Identify which cell holds the provided text, then report its (x, y) central coordinate. 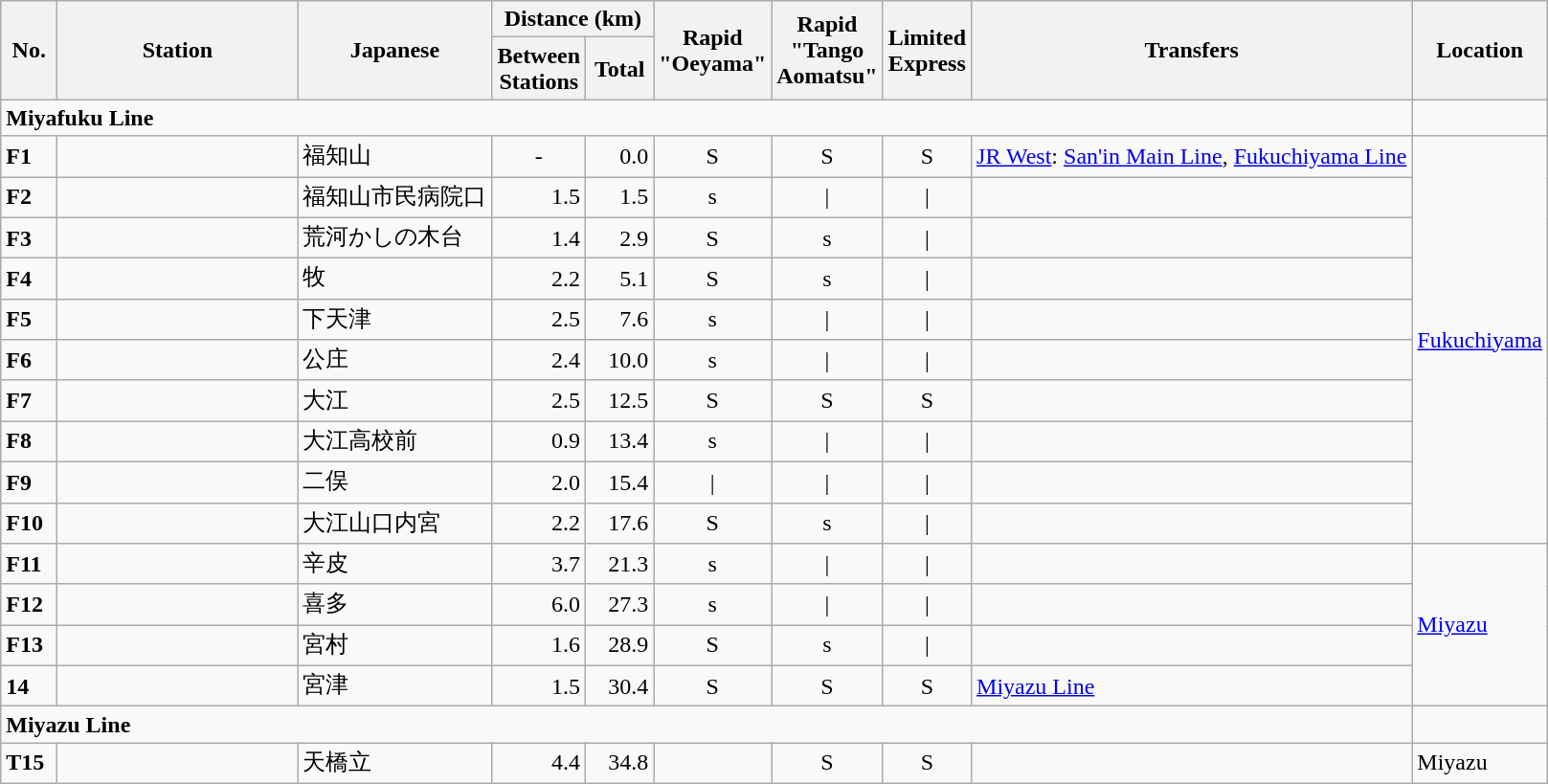
12.5 (620, 400)
4.4 (539, 764)
牧 (394, 280)
1.6 (539, 645)
Total (620, 69)
福知山市民病院口 (394, 197)
1.4 (539, 237)
F7 (29, 400)
0.0 (620, 157)
Station (178, 50)
F11 (29, 565)
F13 (29, 645)
辛皮 (394, 565)
13.4 (620, 442)
5.1 (620, 280)
荒河かしの木台 (394, 237)
0.9 (539, 442)
Limited Express (927, 50)
BetweenStations (539, 69)
JR West: San'in Main Line, Fukuchiyama Line (1192, 157)
14 (29, 685)
17.6 (620, 523)
30.4 (620, 685)
F8 (29, 442)
喜多 (394, 605)
F1 (29, 157)
福知山 (394, 157)
Japanese (394, 50)
10.0 (620, 360)
Transfers (1192, 50)
T15 (29, 764)
F3 (29, 237)
15.4 (620, 482)
F9 (29, 482)
27.3 (620, 605)
2.4 (539, 360)
Rapid "Tango Aomatsu" (827, 50)
2.0 (539, 482)
下天津 (394, 320)
宮津 (394, 685)
Fukuchiyama (1480, 340)
Rapid "Oeyama" (712, 50)
Distance (km) (572, 19)
F10 (29, 523)
F4 (29, 280)
F2 (29, 197)
6.0 (539, 605)
F12 (29, 605)
F6 (29, 360)
公庄 (394, 360)
3.7 (539, 565)
大江山口内宮 (394, 523)
Miyafuku Line (707, 118)
大江 (394, 400)
- (539, 157)
宮村 (394, 645)
2.9 (620, 237)
F5 (29, 320)
21.3 (620, 565)
天橋立 (394, 764)
28.9 (620, 645)
大江高校前 (394, 442)
34.8 (620, 764)
No. (29, 50)
Location (1480, 50)
7.6 (620, 320)
二俣 (394, 482)
